Scan for the cell matching the given text and deliver its [x, y] coordinate at center. 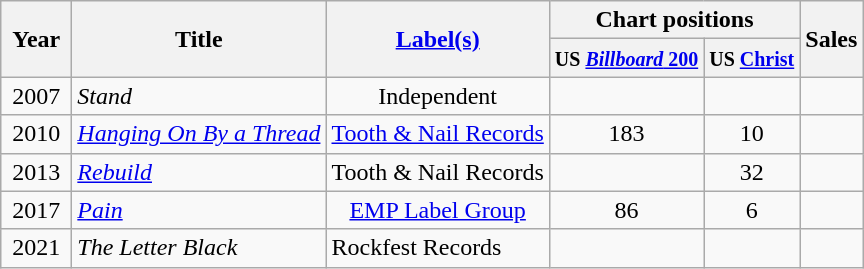
2013 [36, 172]
Label(s) [438, 39]
EMP Label Group [438, 210]
Chart positions [674, 20]
Year [36, 39]
The Letter Black [199, 248]
Rockfest Records [438, 248]
US Billboard 200 [626, 58]
Stand [199, 96]
2007 [36, 96]
2021 [36, 248]
86 [626, 210]
Pain [199, 210]
2010 [36, 134]
Title [199, 39]
2017 [36, 210]
183 [626, 134]
Rebuild [199, 172]
6 [752, 210]
32 [752, 172]
10 [752, 134]
Independent [438, 96]
US Christ [752, 58]
Hanging On By a Thread [199, 134]
Sales [832, 39]
